For the text-containing cell, return its midpoint in [x, y] coordinate format. 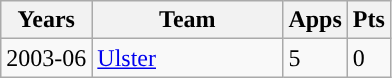
Ulster [188, 58]
5 [315, 58]
2003-06 [46, 58]
0 [368, 58]
Pts [368, 20]
Apps [315, 20]
Years [46, 20]
Team [188, 20]
